Identify which cell holds the provided text, then report its (X, Y) central coordinate. 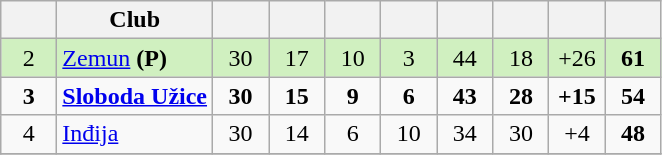
Inđija (135, 134)
2 (29, 58)
15 (297, 96)
Sloboda Užice (135, 96)
61 (633, 58)
Zemun (P) (135, 58)
17 (297, 58)
+26 (577, 58)
9 (353, 96)
Club (135, 20)
34 (465, 134)
14 (297, 134)
28 (521, 96)
+15 (577, 96)
43 (465, 96)
44 (465, 58)
+4 (577, 134)
48 (633, 134)
4 (29, 134)
18 (521, 58)
54 (633, 96)
